For the text-containing cell, return its midpoint in [X, Y] coordinate format. 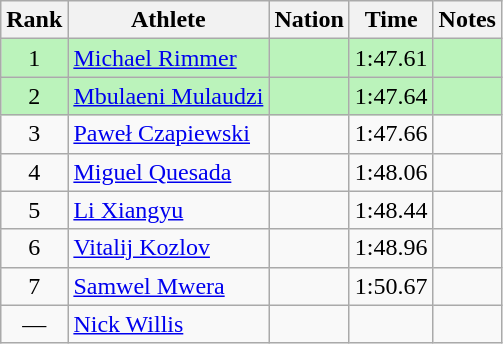
Michael Rimmer [168, 58]
7 [34, 286]
1:48.06 [391, 172]
Mbulaeni Mulaudzi [168, 96]
6 [34, 248]
Samwel Mwera [168, 286]
3 [34, 134]
Time [391, 20]
— [34, 324]
Athlete [168, 20]
4 [34, 172]
Nation [309, 20]
1:50.67 [391, 286]
1:47.61 [391, 58]
5 [34, 210]
1:47.64 [391, 96]
1 [34, 58]
Paweł Czapiewski [168, 134]
2 [34, 96]
1:48.44 [391, 210]
1:47.66 [391, 134]
1:48.96 [391, 248]
Nick Willis [168, 324]
Li Xiangyu [168, 210]
Notes [467, 20]
Miguel Quesada [168, 172]
Rank [34, 20]
Vitalij Kozlov [168, 248]
